Pinpoint the cell where the given text exists, returning its (X, Y) midpoint coordinate. 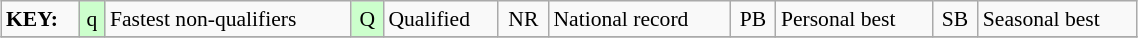
Seasonal best (1058, 19)
NR (523, 19)
q (92, 19)
PB (753, 19)
Fastest non-qualifiers (228, 19)
Qualified (440, 19)
Personal best (854, 19)
KEY: (40, 19)
SB (955, 19)
National record (639, 19)
Q (367, 19)
